Search for the cell housing the specified text and yield its (x, y) center coordinate. 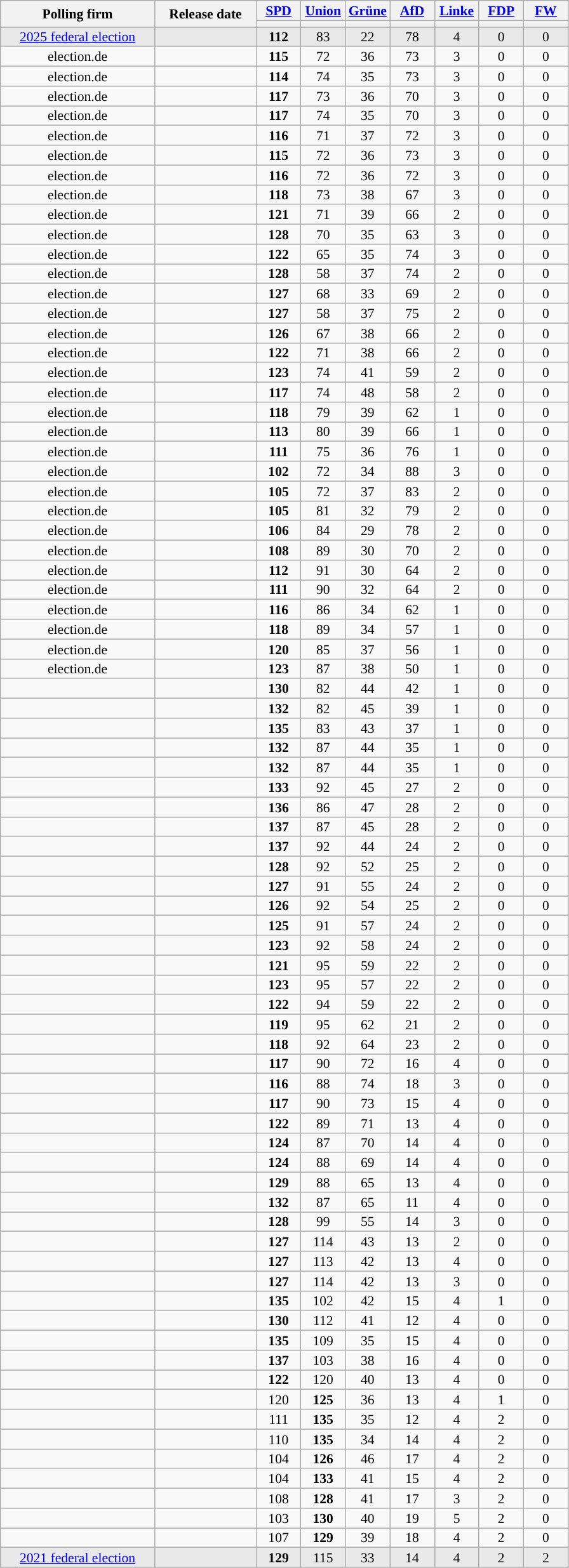
136 (279, 807)
2021 federal election (77, 1557)
19 (412, 1518)
52 (368, 867)
AfD (412, 10)
SPD (279, 10)
76 (412, 452)
107 (279, 1538)
5 (457, 1518)
99 (323, 1222)
Polling firm (77, 14)
94 (323, 1005)
119 (279, 1024)
Release date (205, 14)
106 (279, 530)
56 (412, 649)
85 (323, 649)
23 (412, 1044)
80 (323, 432)
109 (323, 1340)
11 (412, 1202)
27 (412, 787)
84 (323, 530)
68 (323, 293)
FDP (501, 10)
48 (368, 392)
FW (546, 10)
50 (412, 669)
46 (368, 1458)
Linke (457, 10)
21 (412, 1024)
29 (368, 530)
47 (368, 807)
110 (279, 1439)
63 (412, 235)
Union (323, 10)
Grüne (368, 10)
54 (368, 906)
2025 federal election (77, 37)
81 (323, 510)
